Extract the (X, Y) coordinate from the center of the cell holding the provided text.  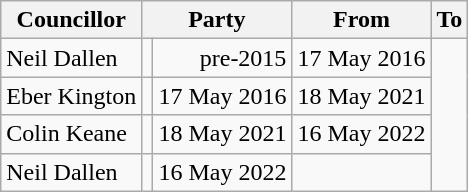
Councillor (72, 20)
From (362, 20)
pre-2015 (222, 58)
Colin Keane (72, 134)
Eber Kington (72, 96)
Party (217, 20)
To (450, 20)
